Determine the (X, Y) coordinate at the center of the cell enclosing the given text.  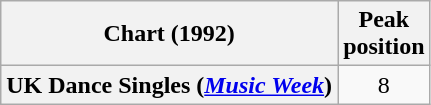
Peakposition (384, 34)
Chart (1992) (170, 34)
8 (384, 85)
UK Dance Singles (Music Week) (170, 85)
